Provide the [X, Y] coordinate of the cell's center where the given text is located.  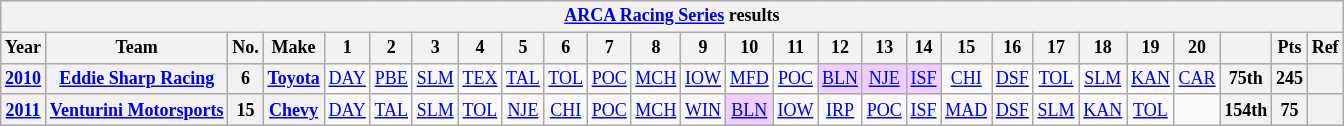
No. [246, 48]
11 [796, 48]
MAD [966, 110]
7 [609, 48]
19 [1151, 48]
75th [1246, 78]
CAR [1197, 78]
3 [435, 48]
1 [347, 48]
PBE [391, 78]
Pts [1290, 48]
ARCA Racing Series results [672, 16]
10 [749, 48]
Ref [1325, 48]
14 [924, 48]
2011 [24, 110]
Eddie Sharp Racing [136, 78]
5 [523, 48]
2010 [24, 78]
20 [1197, 48]
75 [1290, 110]
Chevy [294, 110]
Toyota [294, 78]
4 [480, 48]
13 [884, 48]
Year [24, 48]
IRP [840, 110]
18 [1103, 48]
MFD [749, 78]
17 [1056, 48]
TEX [480, 78]
8 [656, 48]
12 [840, 48]
245 [1290, 78]
16 [1013, 48]
WIN [704, 110]
154th [1246, 110]
9 [704, 48]
Venturini Motorsports [136, 110]
2 [391, 48]
Make [294, 48]
Team [136, 48]
